Determine the (X, Y) coordinate at the center of the cell enclosing the given text.  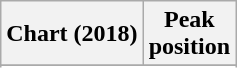
Peakposition (189, 34)
Chart (2018) (72, 34)
